Determine the (x, y) coordinate at the center of the cell enclosing the given text.  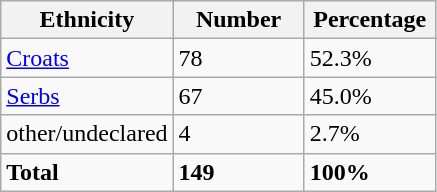
other/undeclared (87, 134)
Croats (87, 58)
4 (238, 134)
149 (238, 172)
45.0% (370, 96)
67 (238, 96)
Percentage (370, 20)
Total (87, 172)
52.3% (370, 58)
78 (238, 58)
2.7% (370, 134)
Ethnicity (87, 20)
Serbs (87, 96)
Number (238, 20)
100% (370, 172)
